Determine the (x, y) coordinate at the center of the cell enclosing the given text.  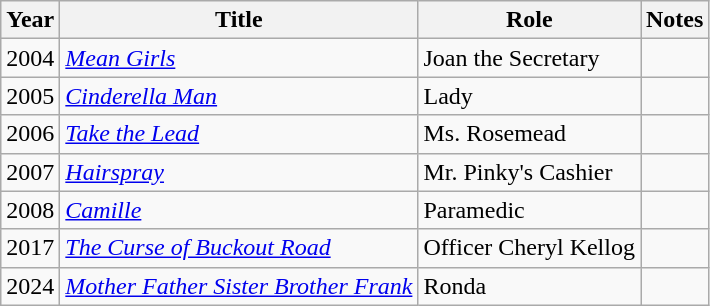
Take the Lead (239, 134)
2007 (30, 172)
Cinderella Man (239, 96)
Mean Girls (239, 58)
Notes (674, 20)
Lady (530, 96)
2008 (30, 210)
Role (530, 20)
Paramedic (530, 210)
Hairspray (239, 172)
Ms. Rosemead (530, 134)
Year (30, 20)
Mother Father Sister Brother Frank (239, 286)
Joan the Secretary (530, 58)
Mr. Pinky's Cashier (530, 172)
Camille (239, 210)
Officer Cheryl Kellog (530, 248)
Ronda (530, 286)
2024 (30, 286)
2006 (30, 134)
2004 (30, 58)
Title (239, 20)
2017 (30, 248)
The Curse of Buckout Road (239, 248)
2005 (30, 96)
